Identify which cell holds the provided text, then report its [X, Y] central coordinate. 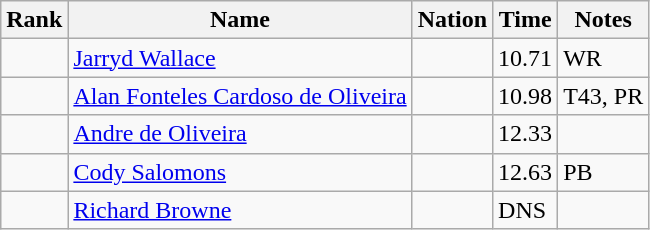
DNS [526, 210]
12.63 [526, 172]
10.98 [526, 96]
Cody Salomons [240, 172]
10.71 [526, 58]
Jarryd Wallace [240, 58]
WR [604, 58]
12.33 [526, 134]
T43, PR [604, 96]
Time [526, 20]
Alan Fonteles Cardoso de Oliveira [240, 96]
Rank [34, 20]
Name [240, 20]
PB [604, 172]
Nation [452, 20]
Andre de Oliveira [240, 134]
Richard Browne [240, 210]
Notes [604, 20]
